Return the (x, y) coordinate for the center point of the cell that contains the specified text.  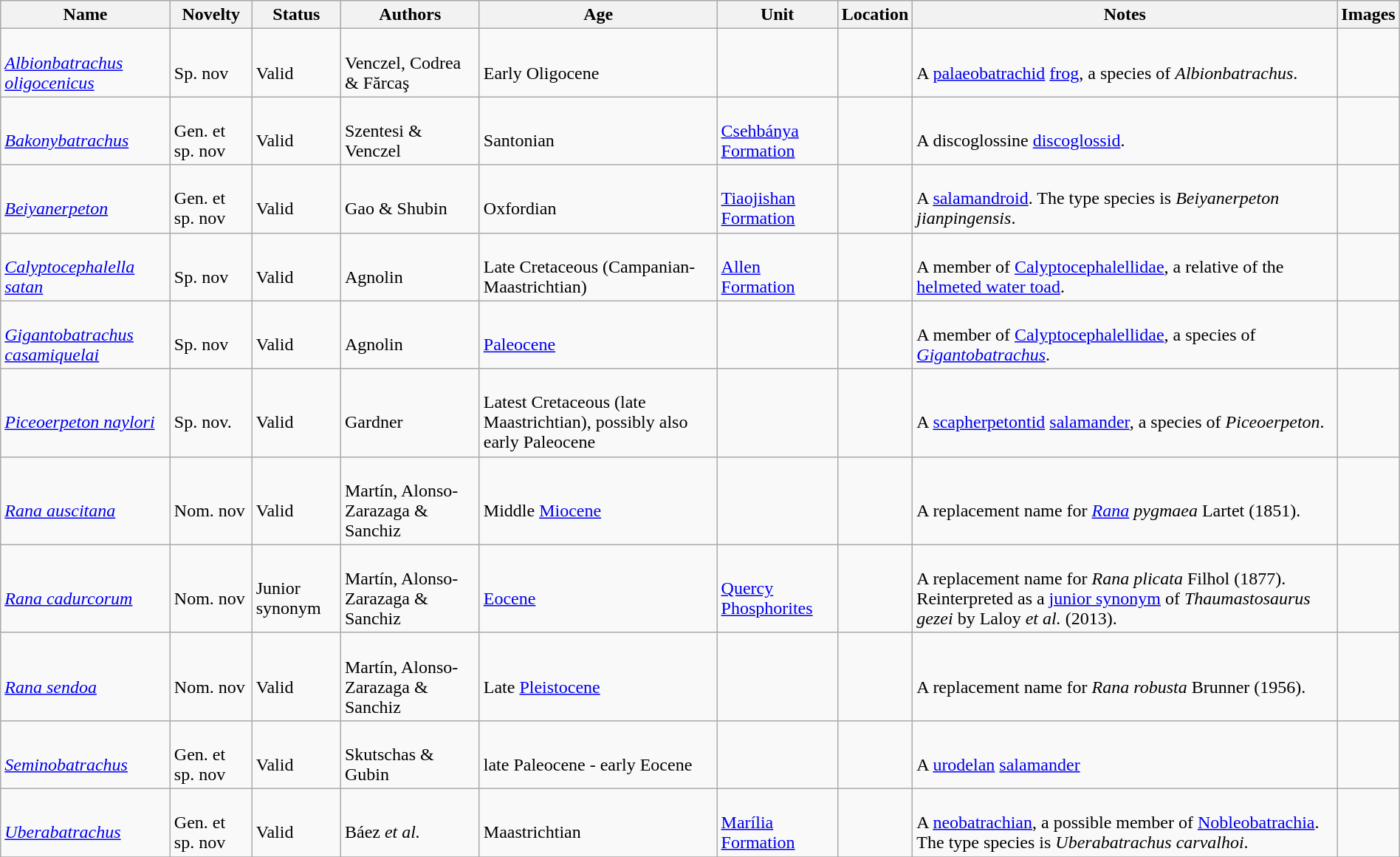
A palaeobatrachid frog, a species of Albionbatrachus. (1125, 63)
Gardner (410, 412)
A member of Calyptocephalellidae, a species of Gigantobatrachus. (1125, 335)
A discoglossine discoglossid. (1125, 131)
A replacement name for Rana plicata Filhol (1877). Reinterpreted as a junior synonym of Thaumastosaurus gezei by Laloy et al. (2013). (1125, 588)
Allen Formation (777, 267)
Szentesi & Venczel (410, 131)
Location (875, 15)
Csehbánya Formation (777, 131)
Oxfordian (598, 199)
Age (598, 15)
Late Pleistocene (598, 677)
A salamandroid. The type species is Beiyanerpeton jianpingensis. (1125, 199)
Unit (777, 15)
Báez et al. (410, 822)
Authors (410, 15)
Uberabatrachus (86, 822)
Albionbatrachus oligocenicus (86, 63)
Junior synonym (296, 588)
Rana cadurcorum (86, 588)
Tiaojishan Formation (777, 199)
Seminobatrachus (86, 754)
Skutschas & Gubin (410, 754)
Gao & Shubin (410, 199)
Santonian (598, 131)
A replacement name for Rana robusta Brunner (1956). (1125, 677)
A neobatrachian, a possible member of Nobleobatrachia. The type species is Uberabatrachus carvalhoi. (1125, 822)
Middle Miocene (598, 501)
Notes (1125, 15)
Rana auscitana (86, 501)
Late Cretaceous (Campanian-Maastrichtian) (598, 267)
Marília Formation (777, 822)
Piceoerpeton naylori (86, 412)
Sp. nov. (211, 412)
A member of Calyptocephalellidae, a relative of the helmeted water toad. (1125, 267)
A urodelan salamander (1125, 754)
Bakonybatrachus (86, 131)
Name (86, 15)
late Paleocene - early Eocene (598, 754)
Paleocene (598, 335)
Maastrichtian (598, 822)
Calyptocephalella satan (86, 267)
Quercy Phosphorites (777, 588)
Status (296, 15)
Venczel, Codrea & Fărcaş (410, 63)
Latest Cretaceous (late Maastrichtian), possibly also early Paleocene (598, 412)
Beiyanerpeton (86, 199)
Early Oligocene (598, 63)
Rana sendoa (86, 677)
Images (1368, 15)
Gigantobatrachus casamiquelai (86, 335)
Eocene (598, 588)
A scapherpetontid salamander, a species of Piceoerpeton. (1125, 412)
A replacement name for Rana pygmaea Lartet (1851). (1125, 501)
Novelty (211, 15)
